Output the [X, Y] coordinate of the center of the cell containing the given text.  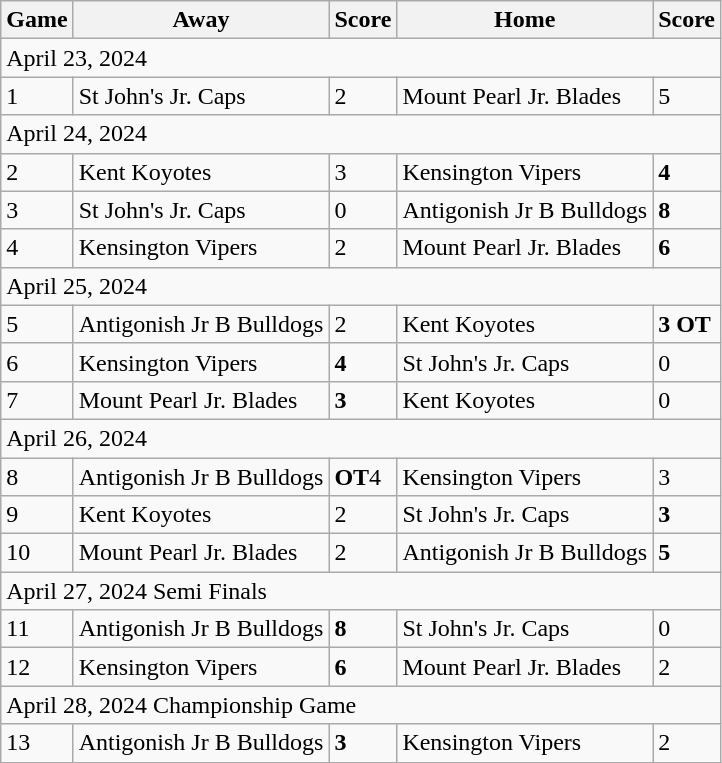
April 27, 2024 Semi Finals [361, 591]
Game [37, 20]
7 [37, 400]
9 [37, 515]
April 23, 2024 [361, 58]
Away [201, 20]
10 [37, 553]
OT4 [363, 477]
3 OT [687, 324]
Home [525, 20]
April 24, 2024 [361, 134]
1 [37, 96]
April 28, 2024 Championship Game [361, 705]
13 [37, 743]
12 [37, 667]
April 25, 2024 [361, 286]
11 [37, 629]
April 26, 2024 [361, 438]
